Find where the given text appears and provide that cell's center as [X, Y] coordinate. 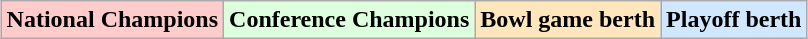
Playoff berth [734, 20]
National Champions [112, 20]
Conference Champions [350, 20]
Bowl game berth [568, 20]
